Return the [X, Y] coordinate for the center point of the cell that contains the specified text.  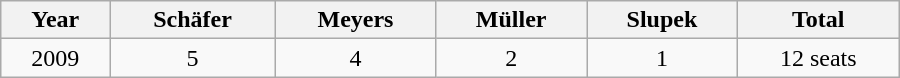
2009 [56, 58]
12 seats [818, 58]
Year [56, 20]
2 [512, 58]
5 [193, 58]
4 [356, 58]
Slupek [662, 20]
1 [662, 58]
Total [818, 20]
Müller [512, 20]
Meyers [356, 20]
Schäfer [193, 20]
